Capture the cell that displays the provided text and extract its [x, y] central coordinate. 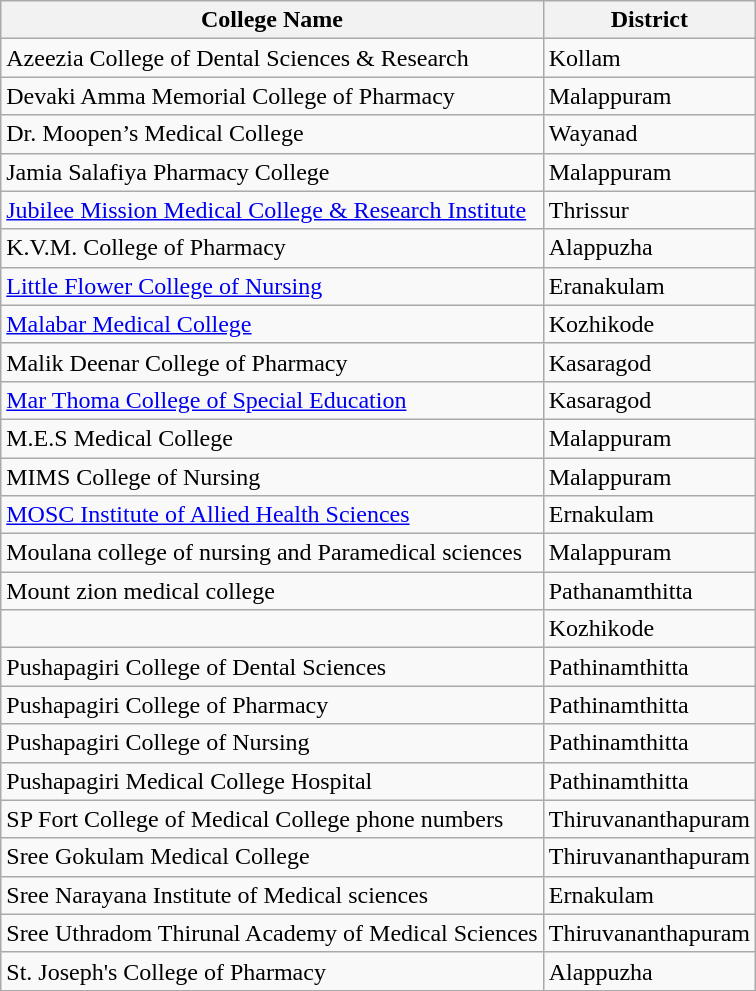
Pushapagiri College of Dental Sciences [272, 667]
Mar Thoma College of Special Education [272, 400]
MOSC Institute of Allied Health Sciences [272, 515]
Jamia Salafiya Pharmacy College [272, 172]
Azeezia College of Dental Sciences & Research [272, 58]
SP Fort College of Medical College phone numbers [272, 819]
Moulana college of nursing and Paramedical sciences [272, 553]
College Name [272, 20]
Kollam [649, 58]
Jubilee Mission Medical College & Research Institute [272, 210]
District [649, 20]
Pushapagiri College of Nursing [272, 743]
Thrissur [649, 210]
Wayanad [649, 134]
Little Flower College of Nursing [272, 286]
Dr. Moopen’s Medical College [272, 134]
Eranakulam [649, 286]
St. Joseph's College of Pharmacy [272, 971]
Malabar Medical College [272, 324]
MIMS College of Nursing [272, 477]
Mount zion medical college [272, 591]
Pathanamthitta [649, 591]
Pushapagiri Medical College Hospital [272, 781]
M.E.S Medical College [272, 438]
Sree Narayana Institute of Medical sciences [272, 895]
K.V.M. College of Pharmacy [272, 248]
Sree Gokulam Medical College [272, 857]
Devaki Amma Memorial College of Pharmacy [272, 96]
Malik Deenar College of Pharmacy [272, 362]
Pushapagiri College of Pharmacy [272, 705]
Sree Uthradom Thirunal Academy of Medical Sciences [272, 933]
